Identify which cell holds the provided text, then report its (x, y) central coordinate. 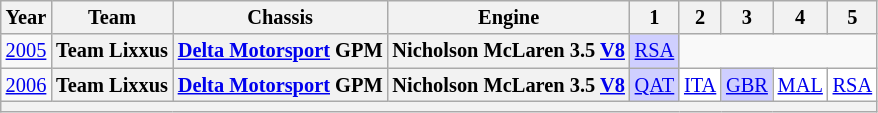
1 (654, 17)
GBR (747, 85)
QAT (654, 85)
2 (700, 17)
Team (112, 17)
Engine (508, 17)
5 (852, 17)
4 (800, 17)
ITA (700, 85)
MAL (800, 85)
Chassis (280, 17)
3 (747, 17)
Year (26, 17)
2006 (26, 85)
2005 (26, 51)
